Determine the (X, Y) coordinate at the center of the cell enclosing the given text.  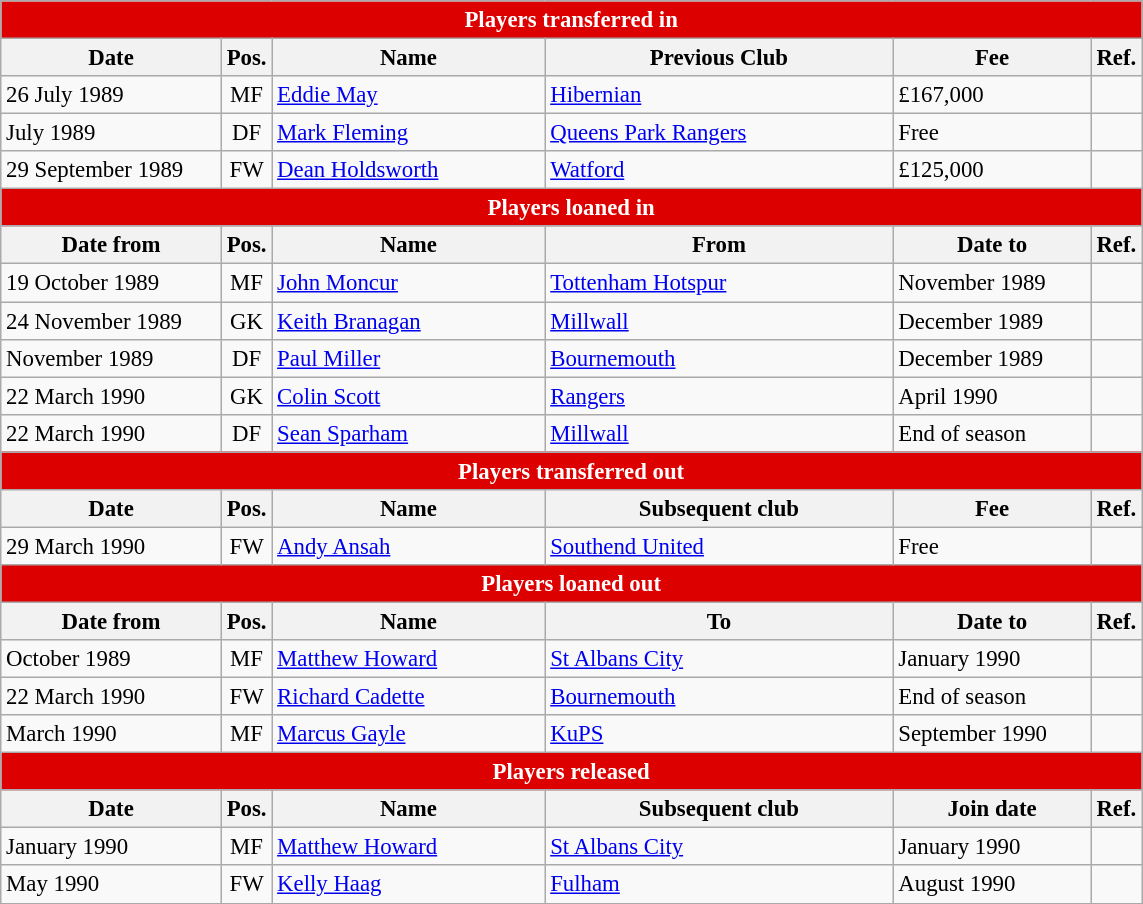
Watford (719, 170)
Join date (992, 809)
Kelly Haag (408, 885)
August 1990 (992, 885)
26 July 1989 (112, 95)
Players transferred out (572, 471)
Players transferred in (572, 20)
Sean Sparham (408, 433)
Mark Fleming (408, 133)
Players released (572, 772)
29 March 1990 (112, 546)
October 1989 (112, 659)
May 1990 (112, 885)
July 1989 (112, 133)
Hibernian (719, 95)
John Moncur (408, 283)
Marcus Gayle (408, 734)
Dean Holdsworth (408, 170)
September 1990 (992, 734)
29 September 1989 (112, 170)
Paul Miller (408, 358)
Previous Club (719, 58)
Rangers (719, 396)
Queens Park Rangers (719, 133)
KuPS (719, 734)
24 November 1989 (112, 321)
Fulham (719, 885)
£167,000 (992, 95)
To (719, 621)
Richard Cadette (408, 697)
Andy Ansah (408, 546)
Keith Branagan (408, 321)
Southend United (719, 546)
Colin Scott (408, 396)
April 1990 (992, 396)
March 1990 (112, 734)
19 October 1989 (112, 283)
£125,000 (992, 170)
Tottenham Hotspur (719, 283)
From (719, 245)
Players loaned out (572, 584)
Players loaned in (572, 208)
Eddie May (408, 95)
